Locate the cell with the specified text and output its (x, y) center coordinate. 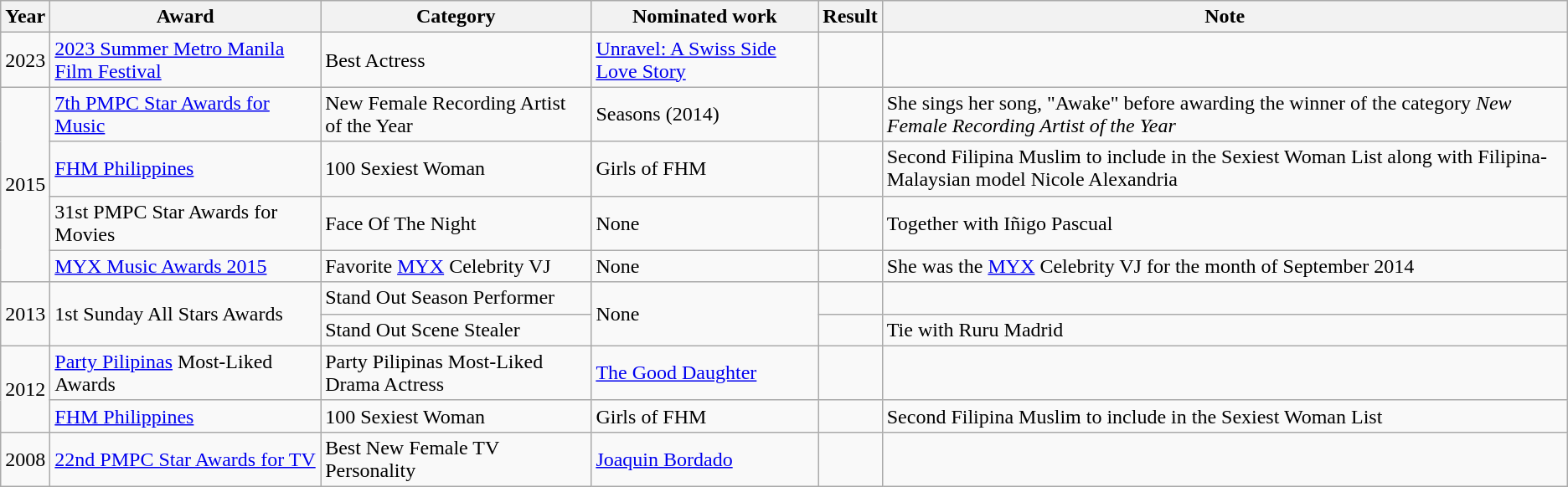
7th PMPC Star Awards for Music (186, 114)
Joaquin Bordado (705, 459)
Party Pilipinas Most-Liked Drama Actress (456, 373)
2008 (25, 459)
1st Sunday All Stars Awards (186, 314)
2023 (25, 60)
Favorite MYX Celebrity VJ (456, 266)
Year (25, 17)
Category (456, 17)
Second Filipina Muslim to include in the Sexiest Woman List (1225, 416)
Best New Female TV Personality (456, 459)
Stand Out Scene Stealer (456, 330)
2013 (25, 314)
New Female Recording Artist of the Year (456, 114)
Together with Iñigo Pascual (1225, 223)
Tie with Ruru Madrid (1225, 330)
The Good Daughter (705, 373)
Unravel: A Swiss Side Love Story (705, 60)
22nd PMPC Star Awards for TV (186, 459)
Second Filipina Muslim to include in the Sexiest Woman List along with Filipina-Malaysian model Nicole Alexandria (1225, 169)
31st PMPC Star Awards for Movies (186, 223)
Best Actress (456, 60)
Seasons (2014) (705, 114)
She sings her song, "Awake" before awarding the winner of the category New Female Recording Artist of the Year (1225, 114)
MYX Music Awards 2015 (186, 266)
2015 (25, 184)
Nominated work (705, 17)
Result (850, 17)
Face Of The Night (456, 223)
Stand Out Season Performer (456, 298)
Party Pilipinas Most-Liked Awards (186, 373)
Note (1225, 17)
Award (186, 17)
She was the MYX Celebrity VJ for the month of September 2014 (1225, 266)
2012 (25, 388)
2023 Summer Metro Manila Film Festival (186, 60)
